Locate the cell with the specified text and output its (X, Y) center coordinate. 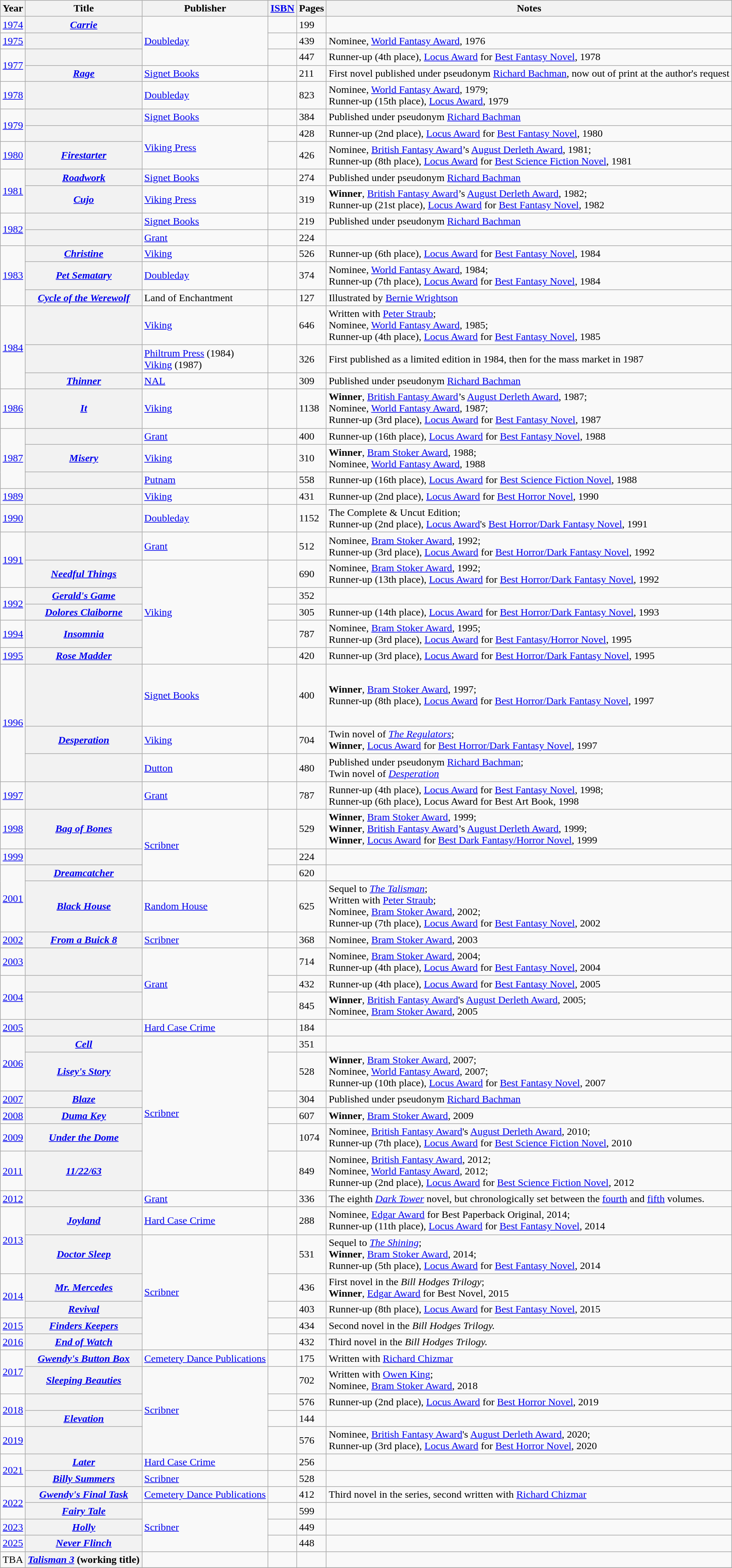
1991 (13, 560)
Winner, British Fantasy Award’s August Derleth Award, 1982;Runner-up (21st place), Locus Award for Best Fantasy Novel, 1982 (529, 199)
384 (312, 117)
Mr. Mercedes (84, 1287)
Runner-up (3rd place), Locus Award for Best Horror/Dark Fantasy Novel, 1995 (529, 656)
Nominee, Bram Stoker Award, 1995;Runner-up (3rd place), Locus Award for Best Fantasy/Horror Novel, 1995 (529, 634)
Rose Madder (84, 656)
1984 (13, 348)
2025 (13, 1543)
620 (312, 873)
529 (312, 829)
Desperation (84, 740)
It (84, 409)
Bag of Bones (84, 829)
823 (312, 95)
2023 (13, 1527)
Joyland (84, 1221)
439 (312, 41)
2015 (13, 1326)
Misery (84, 458)
First novel published under pseudonym Richard Bachman, now out of print at the author's request (529, 73)
Putnam (205, 480)
Dolores Claiborne (84, 612)
Third novel in the Bill Hodges Trilogy. (529, 1342)
1996 (13, 723)
Roadwork (84, 177)
Cycle of the Werewolf (84, 298)
Thinner (84, 381)
Billy Summers (84, 1479)
Needful Things (84, 573)
Cujo (84, 199)
351 (312, 1044)
368 (312, 940)
Nominee, Bram Stoker Award, 1992;Runner-up (13th place), Locus Award for Best Horror/Dark Fantasy Novel, 1992 (529, 573)
403 (312, 1309)
127 (312, 298)
144 (312, 1418)
Lisey's Story (84, 1072)
11/22/63 (84, 1171)
Philtrum Press (1984)Viking (1987) (205, 359)
558 (312, 480)
Sleeping Beauties (84, 1380)
1977 (13, 65)
TBA (13, 1559)
Revival (84, 1309)
1995 (13, 656)
ISBN (283, 9)
845 (312, 1005)
305 (312, 612)
Firestarter (84, 155)
288 (312, 1221)
2011 (13, 1171)
Nominee, British Fantasy Award’s August Derleth Award, 1981;Runner-up (8th place), Locus Award for Best Science Fiction Novel, 1981 (529, 155)
219 (312, 221)
NAL (205, 381)
Runner-up (4th place), Locus Award for Best Fantasy Novel, 1978 (529, 57)
Nominee, Bram Stoker Award, 2004;Runner-up (4th place), Locus Award for Best Fantasy Novel, 2004 (529, 962)
526 (312, 254)
Sequel to The Shining;Winner, Bram Stoker Award, 2014;Runner-up (5th place), Locus Award for Best Fantasy Novel, 2014 (529, 1254)
Christine (84, 254)
531 (312, 1254)
175 (312, 1358)
Winner, Bram Stoker Award, 1988;Nominee, World Fantasy Award, 1988 (529, 458)
Cell (84, 1044)
849 (312, 1171)
Runner-up (16th place), Locus Award for Best Science Fiction Novel, 1988 (529, 480)
352 (312, 596)
310 (312, 458)
Fairy Tale (84, 1511)
2021 (13, 1470)
Doctor Sleep (84, 1254)
309 (312, 381)
436 (312, 1287)
1981 (13, 191)
Nominee, World Fantasy Award, 1979;Runner-up (15th place), Locus Award, 1979 (529, 95)
Notes (529, 9)
The Complete & Uncut Edition;Runner-up (2nd place), Locus Award's Best Horror/Dark Fantasy Novel, 1991 (529, 518)
184 (312, 1027)
Elevation (84, 1418)
704 (312, 740)
2018 (13, 1410)
319 (312, 199)
1994 (13, 634)
690 (312, 573)
End of Watch (84, 1342)
Published under pseudonym Richard Bachman;Twin novel of Desperation (529, 768)
Dreamcatcher (84, 873)
449 (312, 1527)
Later (84, 1462)
1997 (13, 796)
1986 (13, 409)
2006 (13, 1064)
Rage (84, 73)
Nominee, Bram Stoker Award, 1992;Runner-up (3rd place), Locus Award for Best Horror/Dark Fantasy Novel, 1992 (529, 546)
412 (312, 1495)
2002 (13, 940)
Winner, British Fantasy Award's August Derleth Award, 2005;Nominee, Bram Stoker Award, 2005 (529, 1005)
1983 (13, 276)
1974 (13, 25)
Finders Keepers (84, 1326)
336 (312, 1199)
Runner-up (2nd place), Locus Award for Best Horror Novel, 2019 (529, 1402)
Winner, Bram Stoker Award, 2009 (529, 1116)
607 (312, 1116)
Runner-up (6th place), Locus Award for Best Fantasy Novel, 1984 (529, 254)
Written with Peter Straub;Nominee, World Fantasy Award, 1985;Runner-up (4th place), Locus Award for Best Fantasy Novel, 1985 (529, 325)
Runner-up (4th place), Locus Award for Best Fantasy Novel, 1998;Runner-up (6th place), Locus Award for Best Art Book, 1998 (529, 796)
Nominee, British Fantasy Award's August Derleth Award, 2010;Runner-up (7th place), Locus Award for Best Science Fiction Novel, 2010 (529, 1137)
Winner, Bram Stoker Award, 2007;Nominee, World Fantasy Award, 2007;Runner-up (10th place), Locus Award for Best Fantasy Novel, 2007 (529, 1072)
Carrie (84, 25)
304 (312, 1099)
2008 (13, 1116)
2005 (13, 1027)
434 (312, 1326)
Duma Key (84, 1116)
Insomnia (84, 634)
714 (312, 962)
Black House (84, 906)
374 (312, 276)
Blaze (84, 1099)
Pet Sematary (84, 276)
Second novel in the Bill Hodges Trilogy. (529, 1326)
Nominee, Bram Stoker Award, 2003 (529, 940)
2003 (13, 962)
326 (312, 359)
1987 (13, 458)
Illustrated by Bernie Wrightson (529, 298)
1074 (312, 1137)
448 (312, 1543)
Talisman 3 (working title) (84, 1559)
625 (312, 906)
Nominee, Edgar Award for Best Paperback Original, 2014;Runner-up (11th place), Locus Award for Best Fantasy Novel, 2014 (529, 1221)
Runner-up (2nd place), Locus Award for Best Fantasy Novel, 1980 (529, 133)
599 (312, 1511)
Nominee, World Fantasy Award, 1976 (529, 41)
420 (312, 656)
199 (312, 25)
1990 (13, 518)
Runner-up (16th place), Locus Award for Best Fantasy Novel, 1988 (529, 436)
Third novel in the series, second written with Richard Chizmar (529, 1495)
447 (312, 57)
Year (13, 9)
Runner-up (14th place), Locus Award for Best Horror/Dark Fantasy Novel, 1993 (529, 612)
Written with Owen King;Nominee, Bram Stoker Award, 2018 (529, 1380)
2022 (13, 1503)
211 (312, 73)
Twin novel of The Regulators;Winner, Locus Award for Best Horror/Dark Fantasy Novel, 1997 (529, 740)
The eighth Dark Tower novel, but chronologically set between the fourth and fifth volumes. (529, 1199)
1138 (312, 409)
Holly (84, 1527)
Nominee, British Fantasy Award, 2012;Nominee, World Fantasy Award, 2012;Runner-up (2nd place), Locus Award for Best Science Fiction Novel, 2012 (529, 1171)
Gwendy's Final Task (84, 1495)
Nominee, British Fantasy Award's August Derleth Award, 2020;Runner-up (3rd place), Locus Award for Best Horror Novel, 2020 (529, 1441)
646 (312, 325)
480 (312, 768)
2001 (13, 898)
Runner-up (8th place), Locus Award for Best Fantasy Novel, 2015 (529, 1309)
256 (312, 1462)
2004 (13, 998)
Never Flinch (84, 1543)
Runner-up (2nd place), Locus Award for Best Horror Novel, 1990 (529, 496)
First published as a limited edition in 1984, then for the mass market in 1987 (529, 359)
2014 (13, 1296)
2007 (13, 1099)
2016 (13, 1342)
Sequel to The Talisman;Written with Peter Straub;Nominee, Bram Stoker Award, 2002;Runner-up (7th place), Locus Award for Best Fantasy Novel, 2002 (529, 906)
1975 (13, 41)
2019 (13, 1441)
428 (312, 133)
Runner-up (4th place), Locus Award for Best Fantasy Novel, 2005 (529, 984)
Winner, Bram Stoker Award, 1997;Runner-up (8th place), Locus Award for Best Horror/Dark Fantasy Novel, 1997 (529, 695)
Written with Richard Chizmar (529, 1358)
From a Buick 8 (84, 940)
Random House (205, 906)
2017 (13, 1372)
Dutton (205, 768)
426 (312, 155)
1989 (13, 496)
First novel in the Bill Hodges Trilogy;Winner, Edgar Award for Best Novel, 2015 (529, 1287)
1978 (13, 95)
512 (312, 546)
Publisher (205, 9)
1999 (13, 857)
Nominee, World Fantasy Award, 1984;Runner-up (7th place), Locus Award for Best Fantasy Novel, 1984 (529, 276)
1982 (13, 229)
702 (312, 1380)
1992 (13, 604)
2013 (13, 1240)
1979 (13, 125)
Title (84, 9)
1152 (312, 518)
2012 (13, 1199)
Pages (312, 9)
Under the Dome (84, 1137)
Gwendy's Button Box (84, 1358)
2009 (13, 1137)
1998 (13, 829)
274 (312, 177)
431 (312, 496)
Gerald's Game (84, 596)
1980 (13, 155)
Land of Enchantment (205, 298)
